Locate the cell with the specified text and output its (X, Y) center coordinate. 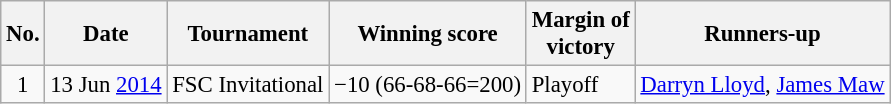
No. (23, 34)
FSC Invitational (248, 85)
Darryn Lloyd, James Maw (762, 85)
1 (23, 85)
Date (106, 34)
−10 (66-68-66=200) (428, 85)
Runners-up (762, 34)
Tournament (248, 34)
13 Jun 2014 (106, 85)
Margin ofvictory (580, 34)
Playoff (580, 85)
Winning score (428, 34)
